Provide the [X, Y] coordinate of the cell's center where the given text is located.  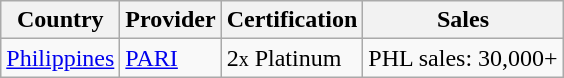
Provider [170, 20]
Sales [463, 20]
Country [60, 20]
2x Platinum [292, 58]
Philippines [60, 58]
Certification [292, 20]
PARI [170, 58]
PHL sales: 30,000+ [463, 58]
